Output the [X, Y] coordinate of the center of the cell containing the given text.  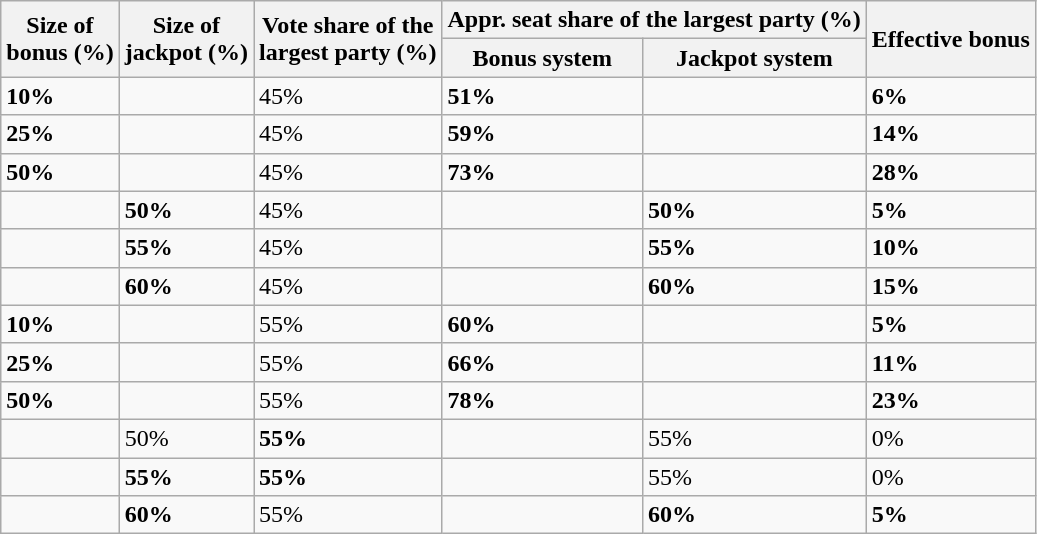
15% [950, 286]
28% [950, 172]
Appr. seat share of the largest party (%) [654, 20]
Size ofbonus (%) [60, 39]
51% [542, 96]
59% [542, 134]
Bonus system [542, 58]
Vote share of thelargest party (%) [348, 39]
6% [950, 96]
11% [950, 362]
14% [950, 134]
Effective bonus [950, 39]
66% [542, 362]
Jackpot system [755, 58]
78% [542, 400]
Size ofjackpot (%) [186, 39]
73% [542, 172]
23% [950, 400]
